From the cell containing the given text, extract its center point as (X, Y) coordinate. 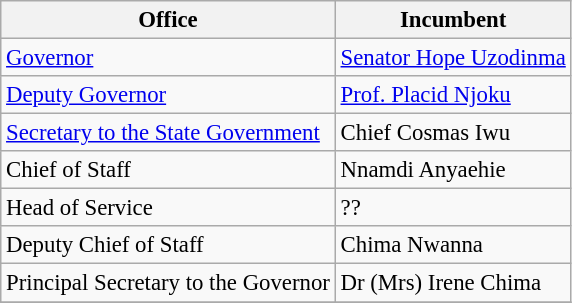
Senator Hope Uzodinma (453, 58)
Deputy Chief of Staff (168, 245)
Nnamdi Anyaehie (453, 170)
?? (453, 208)
Incumbent (453, 20)
Prof. Placid Njoku (453, 95)
Office (168, 20)
Dr (Mrs) Irene Chima (453, 283)
Chima Nwanna (453, 245)
Secretary to the State Government (168, 133)
Head of Service (168, 208)
Governor (168, 58)
Principal Secretary to the Governor (168, 283)
Chief of Staff (168, 170)
Chief Cosmas Iwu (453, 133)
Deputy Governor (168, 95)
